Return the [X, Y] coordinate for the center point of the cell that contains the specified text.  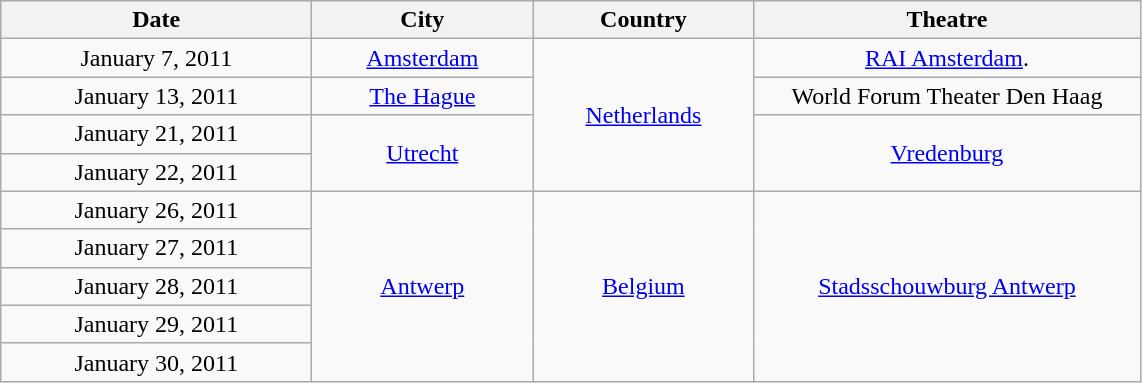
Stadsschouwburg Antwerp [947, 286]
January 29, 2011 [156, 324]
January 7, 2011 [156, 58]
January 26, 2011 [156, 210]
January 21, 2011 [156, 134]
January 30, 2011 [156, 362]
Amsterdam [422, 58]
The Hague [422, 96]
January 22, 2011 [156, 172]
Vredenburg [947, 153]
January 27, 2011 [156, 248]
Utrecht [422, 153]
Date [156, 20]
RAI Amsterdam. [947, 58]
January 28, 2011 [156, 286]
Netherlands [644, 115]
January 13, 2011 [156, 96]
World Forum Theater Den Haag [947, 96]
Antwerp [422, 286]
Belgium [644, 286]
City [422, 20]
Country [644, 20]
Theatre [947, 20]
